Capture the cell that displays the provided text and extract its (X, Y) central coordinate. 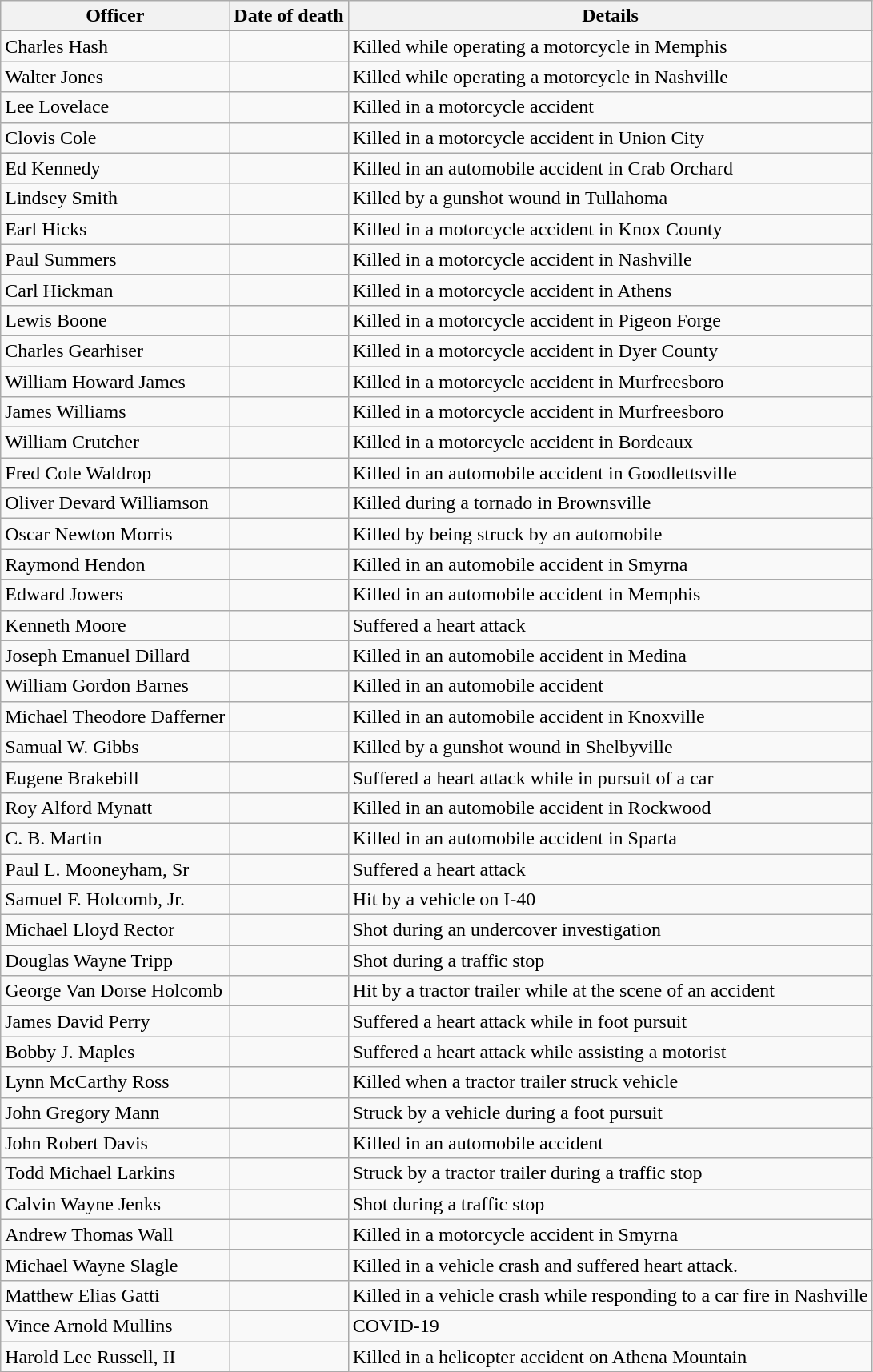
Joseph Emanuel Dillard (115, 656)
Michael Lloyd Rector (115, 930)
James David Perry (115, 1021)
Paul L. Mooneyham, Sr (115, 869)
Killed in an automobile accident in Medina (610, 656)
Ed Kennedy (115, 168)
Bobby J. Maples (115, 1052)
Killed in a motorcycle accident in Union City (610, 138)
Raymond Hendon (115, 564)
Lewis Boone (115, 320)
Lee Lovelace (115, 107)
William Gordon Barnes (115, 686)
Date of death (289, 16)
Killed in an automobile accident in Sparta (610, 838)
Killed in a helicopter accident on Athena Mountain (610, 1357)
Killed in an automobile accident in Knoxville (610, 716)
Samuel F. Holcomb, Jr. (115, 900)
Suffered a heart attack while assisting a motorist (610, 1052)
Paul Summers (115, 259)
Killed in an automobile accident in Smyrna (610, 564)
Walter Jones (115, 77)
Harold Lee Russell, II (115, 1357)
Edward Jowers (115, 595)
Roy Alford Mynatt (115, 808)
Killed during a tornado in Brownsville (610, 503)
Fred Cole Waldrop (115, 473)
Oliver Devard Williamson (115, 503)
Killed by a gunshot wound in Shelbyville (610, 747)
Matthew Elias Gatti (115, 1295)
Samual W. Gibbs (115, 747)
Eugene Brakebill (115, 777)
John Gregory Mann (115, 1113)
Charles Gearhiser (115, 351)
Killed while operating a motorcycle in Nashville (610, 77)
Lynn McCarthy Ross (115, 1082)
Killed while operating a motorcycle in Memphis (610, 46)
Killed by a gunshot wound in Tullahoma (610, 199)
COVID-19 (610, 1326)
Killed when a tractor trailer struck vehicle (610, 1082)
Lindsey Smith (115, 199)
Killed in a motorcycle accident in Dyer County (610, 351)
Charles Hash (115, 46)
Killed in a motorcycle accident in Pigeon Forge (610, 320)
Killed in an automobile accident in Crab Orchard (610, 168)
Officer (115, 16)
George Van Dorse Holcomb (115, 991)
Carl Hickman (115, 290)
Killed in a motorcycle accident (610, 107)
John Robert Davis (115, 1143)
Vince Arnold Mullins (115, 1326)
Andrew Thomas Wall (115, 1234)
Shot during an undercover investigation (610, 930)
Suffered a heart attack while in pursuit of a car (610, 777)
Killed in an automobile accident in Memphis (610, 595)
Kenneth Moore (115, 625)
William Crutcher (115, 443)
Todd Michael Larkins (115, 1173)
Struck by a tractor trailer during a traffic stop (610, 1173)
Struck by a vehicle during a foot pursuit (610, 1113)
Details (610, 16)
Killed in an automobile accident in Goodlettsville (610, 473)
Douglas Wayne Tripp (115, 961)
William Howard James (115, 382)
Suffered a heart attack while in foot pursuit (610, 1021)
Oscar Newton Morris (115, 534)
Killed in a motorcycle accident in Bordeaux (610, 443)
Earl Hicks (115, 229)
Killed in a vehicle crash while responding to a car fire in Nashville (610, 1295)
Killed in a motorcycle accident in Smyrna (610, 1234)
Killed in an automobile accident in Rockwood (610, 808)
Killed in a motorcycle accident in Knox County (610, 229)
Calvin Wayne Jenks (115, 1204)
James Williams (115, 412)
Clovis Cole (115, 138)
Killed by being struck by an automobile (610, 534)
Killed in a motorcycle accident in Athens (610, 290)
Killed in a motorcycle accident in Nashville (610, 259)
Killed in a vehicle crash and suffered heart attack. (610, 1265)
Hit by a vehicle on I-40 (610, 900)
Michael Theodore Dafferner (115, 716)
Michael Wayne Slagle (115, 1265)
C. B. Martin (115, 838)
Hit by a tractor trailer while at the scene of an accident (610, 991)
